For the text-containing cell, return its midpoint in (x, y) coordinate format. 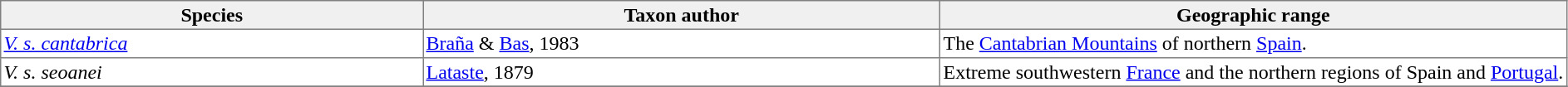
Extreme southwestern France and the northern regions of Spain and Portugal. (1254, 72)
Lataste, 1879 (682, 72)
Geographic range (1254, 15)
The Cantabrian Mountains of northern Spain. (1254, 43)
Braña & Bas, 1983 (682, 43)
V. s. cantabrica (212, 43)
Taxon author (682, 15)
Species (212, 15)
V. s. seoanei (212, 72)
